Return (x, y) of the center of cell containing provided text 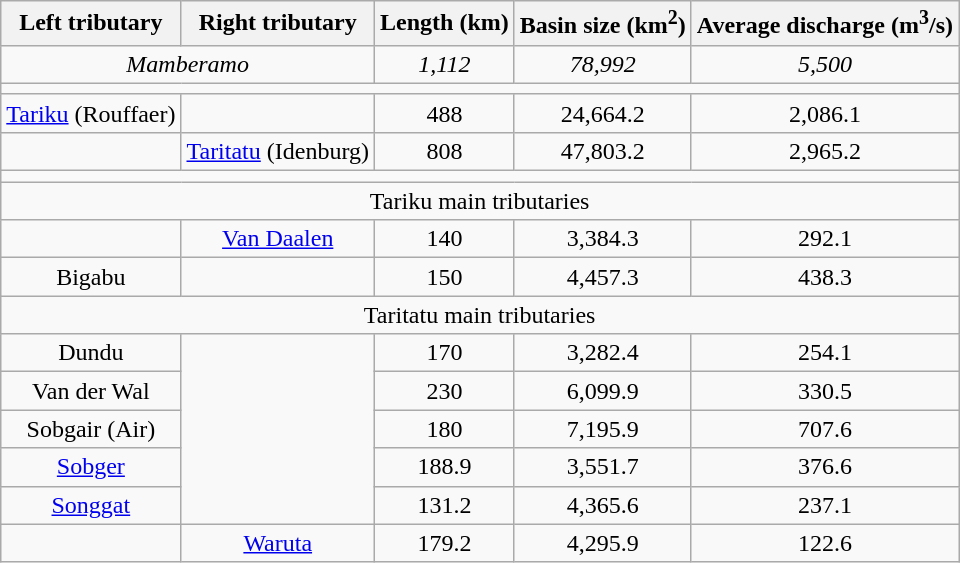
Waruta (278, 543)
230 (445, 391)
3,282.4 (602, 353)
Length (km) (445, 24)
Songgat (91, 505)
808 (445, 151)
Right tributary (278, 24)
78,992 (602, 64)
Average discharge (m3/s) (824, 24)
254.1 (824, 353)
2,086.1 (824, 113)
5,500 (824, 64)
24,664.2 (602, 113)
237.1 (824, 505)
Sobger (91, 467)
4,365.6 (602, 505)
707.6 (824, 429)
Left tributary (91, 24)
1,112 (445, 64)
188.9 (445, 467)
488 (445, 113)
Tariku main tributaries (480, 201)
4,295.9 (602, 543)
Sobgair (Air) (91, 429)
3,551.7 (602, 467)
140 (445, 239)
Mamberamo (188, 64)
376.6 (824, 467)
Dundu (91, 353)
4,457.3 (602, 277)
180 (445, 429)
7,195.9 (602, 429)
Van Daalen (278, 239)
131.2 (445, 505)
Taritatu (Idenburg) (278, 151)
122.6 (824, 543)
179.2 (445, 543)
3,384.3 (602, 239)
330.5 (824, 391)
Bigabu (91, 277)
292.1 (824, 239)
6,099.9 (602, 391)
Taritatu main tributaries (480, 315)
Tariku (Rouffaer) (91, 113)
2,965.2 (824, 151)
Basin size (km2) (602, 24)
47,803.2 (602, 151)
Van der Wal (91, 391)
170 (445, 353)
150 (445, 277)
438.3 (824, 277)
